Detect which cell encompasses the target text, then output its (x, y) center coordinate. 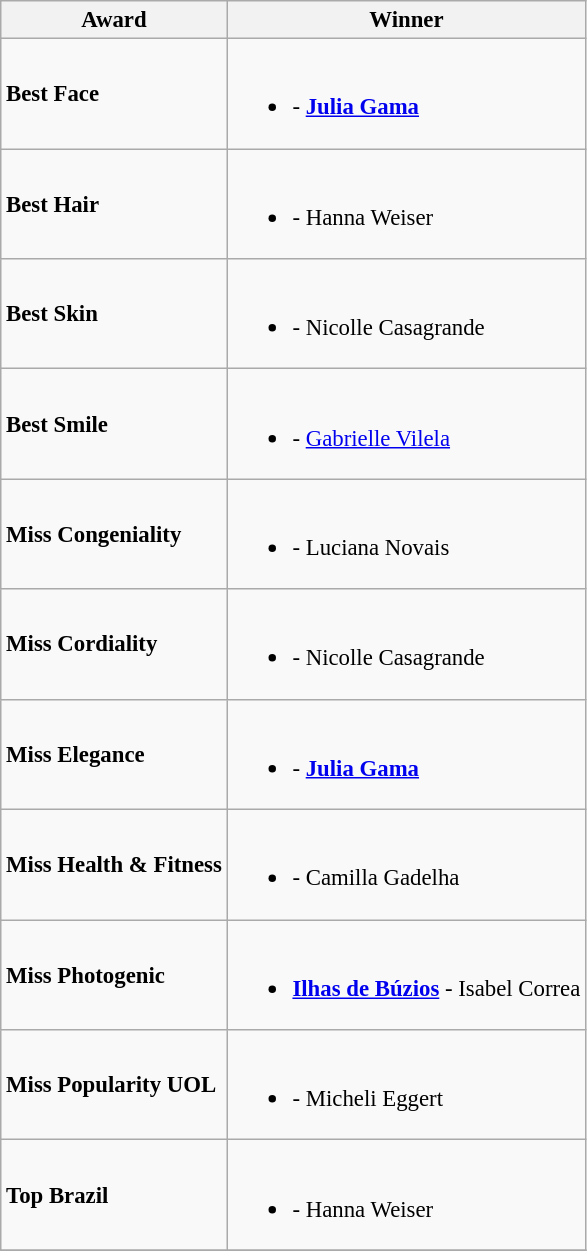
Best Skin (114, 314)
Miss Elegance (114, 754)
- Micheli Eggert (406, 1085)
- Gabrielle Vilela (406, 424)
Ilhas de Búzios - Isabel Correa (406, 975)
Best Smile (114, 424)
Top Brazil (114, 1195)
Miss Photogenic (114, 975)
- Luciana Novais (406, 534)
Best Face (114, 94)
Best Hair (114, 204)
Miss Popularity UOL (114, 1085)
- Camilla Gadelha (406, 865)
Miss Congeniality (114, 534)
Miss Health & Fitness (114, 865)
Award (114, 20)
Winner (406, 20)
Miss Cordiality (114, 644)
